Identify which cell holds the provided text, then report its (x, y) central coordinate. 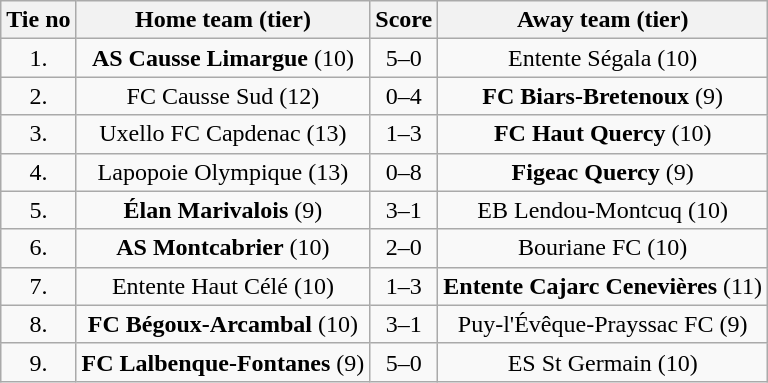
5. (38, 210)
8. (38, 324)
FC Haut Quercy (10) (603, 134)
2. (38, 96)
6. (38, 248)
3. (38, 134)
Entente Haut Célé (10) (223, 286)
Score (404, 20)
ES St Germain (10) (603, 362)
7. (38, 286)
FC Bégoux-Arcambal (10) (223, 324)
Puy-l'Évêque-Prayssac FC (9) (603, 324)
4. (38, 172)
AS Causse Limargue (10) (223, 58)
Uxello FC Capdenac (13) (223, 134)
Lapopoie Olympique (13) (223, 172)
Home team (tier) (223, 20)
Élan Marivalois (9) (223, 210)
0–4 (404, 96)
Away team (tier) (603, 20)
Entente Cajarc Cenevières (11) (603, 286)
FC Biars-Bretenoux (9) (603, 96)
Bouriane FC (10) (603, 248)
AS Montcabrier (10) (223, 248)
FC Lalbenque-Fontanes (9) (223, 362)
2–0 (404, 248)
9. (38, 362)
1. (38, 58)
Entente Ségala (10) (603, 58)
FC Causse Sud (12) (223, 96)
Tie no (38, 20)
Figeac Quercy (9) (603, 172)
EB Lendou-Montcuq (10) (603, 210)
0–8 (404, 172)
